From the cell containing the given text, extract its center point as (x, y) coordinate. 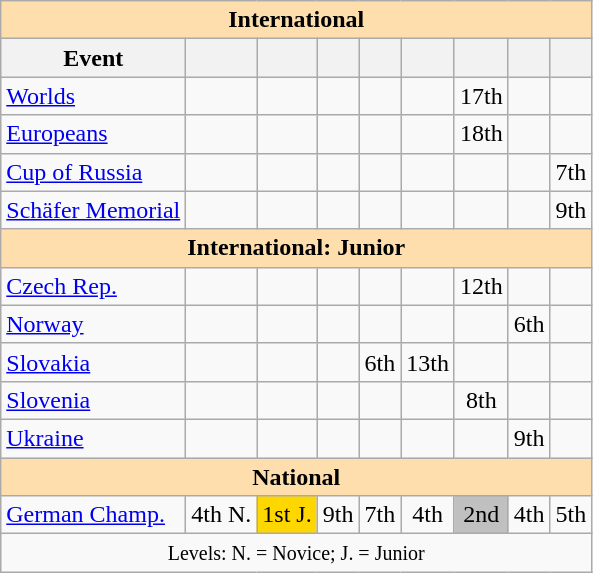
Levels: N. = Novice; J. = Junior (296, 553)
2nd (481, 515)
8th (481, 400)
Norway (94, 324)
4th N. (222, 515)
13th (428, 362)
International: Junior (296, 248)
Schäfer Memorial (94, 210)
Worlds (94, 96)
12th (481, 286)
Ukraine (94, 438)
17th (481, 96)
German Champ. (94, 515)
Event (94, 58)
Cup of Russia (94, 172)
1st J. (287, 515)
Slovenia (94, 400)
Europeans (94, 134)
Czech Rep. (94, 286)
18th (481, 134)
Slovakia (94, 362)
5th (571, 515)
National (296, 477)
International (296, 20)
